Return [x, y] of the center of cell containing provided text 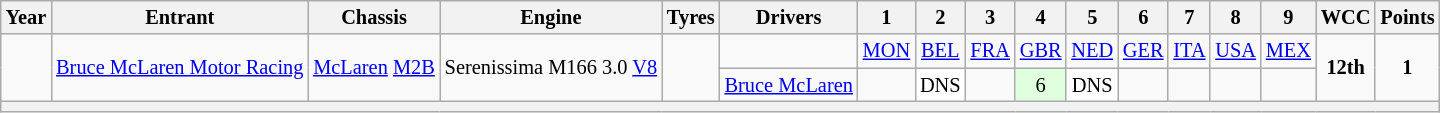
USA [1235, 51]
2 [940, 17]
Serenissima M166 3.0 V8 [551, 68]
FRA [990, 51]
4 [1041, 17]
Bruce McLaren Motor Racing [180, 68]
Bruce McLaren [789, 85]
3 [990, 17]
ITA [1189, 51]
9 [1288, 17]
Tyres [691, 17]
8 [1235, 17]
GER [1143, 51]
Year [26, 17]
Drivers [789, 17]
Points [1407, 17]
Entrant [180, 17]
5 [1092, 17]
McLaren M2B [374, 68]
GBR [1041, 51]
MON [886, 51]
WCC [1346, 17]
12th [1346, 68]
Chassis [374, 17]
NED [1092, 51]
Engine [551, 17]
MEX [1288, 51]
7 [1189, 17]
BEL [940, 51]
